Scan for the cell matching the given text and deliver its (X, Y) coordinate at center. 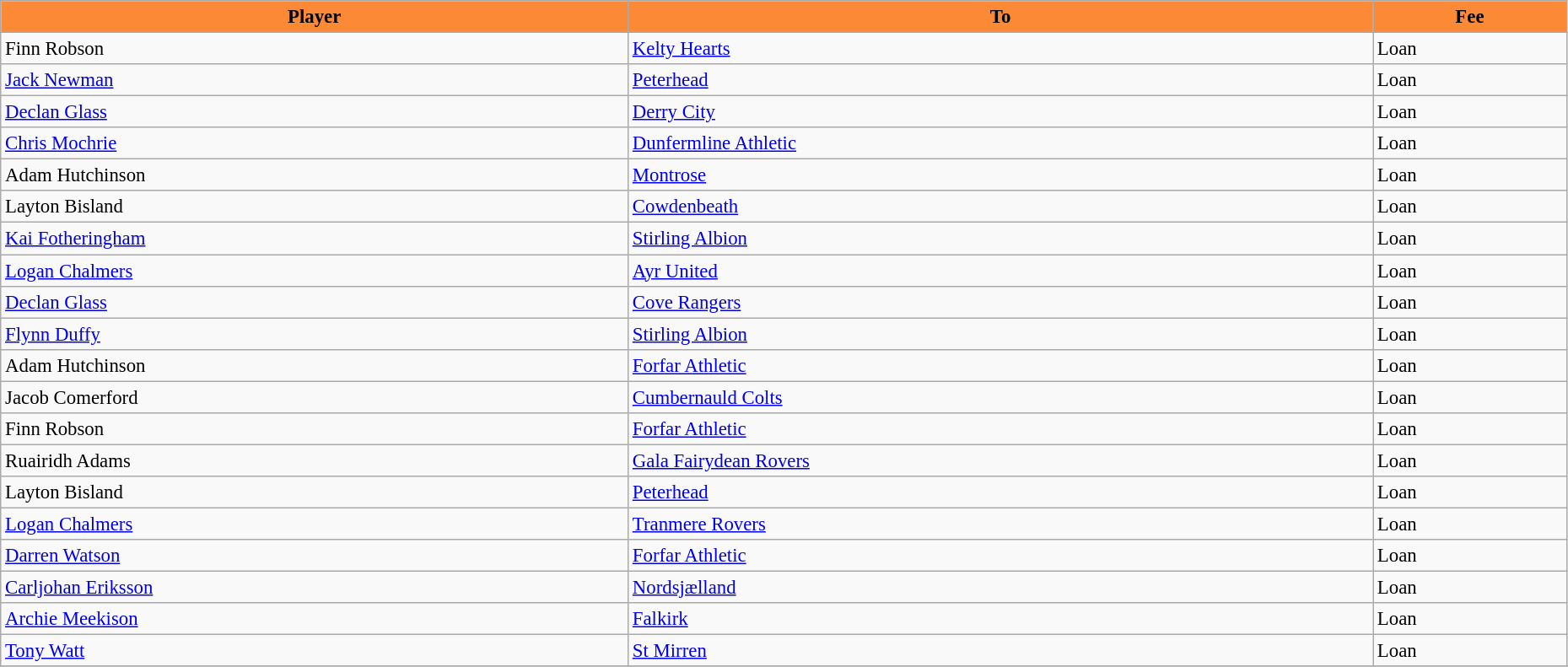
Ruairidh Adams (315, 460)
Dunfermline Athletic (1000, 143)
Tranmere Rovers (1000, 524)
Archie Meekison (315, 619)
Cove Rangers (1000, 302)
Player (315, 17)
Flynn Duffy (315, 334)
Jacob Comerford (315, 397)
Jack Newman (315, 80)
Cowdenbeath (1000, 207)
Kai Fotheringham (315, 239)
Nordsjælland (1000, 588)
Carljohan Eriksson (315, 588)
Kelty Hearts (1000, 49)
Montrose (1000, 175)
Gala Fairydean Rovers (1000, 460)
Ayr United (1000, 271)
Chris Mochrie (315, 143)
St Mirren (1000, 651)
Tony Watt (315, 651)
Derry City (1000, 112)
Falkirk (1000, 619)
Fee (1470, 17)
Darren Watson (315, 556)
Cumbernauld Colts (1000, 397)
To (1000, 17)
